Determine the [x, y] coordinate at the center of the cell enclosing the given text.  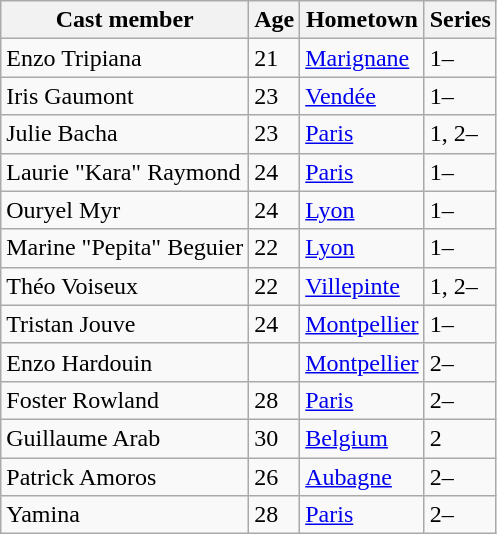
Théo Voiseux [125, 286]
Belgium [362, 438]
Ouryel Myr [125, 210]
Villepinte [362, 286]
Vendée [362, 96]
Aubagne [362, 477]
30 [274, 438]
Marine "Pepita" Beguier [125, 248]
21 [274, 58]
Series [460, 20]
Age [274, 20]
Foster Rowland [125, 400]
Patrick Amoros [125, 477]
Marignane [362, 58]
Enzo Tripiana [125, 58]
Cast member [125, 20]
Guillaume Arab [125, 438]
Tristan Jouve [125, 324]
Yamina [125, 515]
Iris Gaumont [125, 96]
2 [460, 438]
Laurie "Kara" Raymond [125, 172]
Hometown [362, 20]
Julie Bacha [125, 134]
26 [274, 477]
Enzo Hardouin [125, 362]
